Return the (X, Y) coordinate for the center point of the cell that contains the specified text.  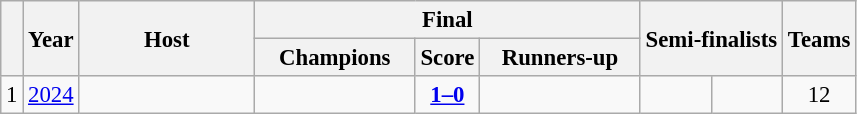
Semi-finalists (711, 38)
Host (167, 38)
Final (447, 20)
1 (12, 95)
1–0 (448, 95)
2024 (51, 95)
12 (820, 95)
Year (51, 38)
Runners-up (560, 58)
Teams (820, 38)
Champions (334, 58)
Score (448, 58)
